Determine the (X, Y) coordinate at the center of the cell enclosing the given text.  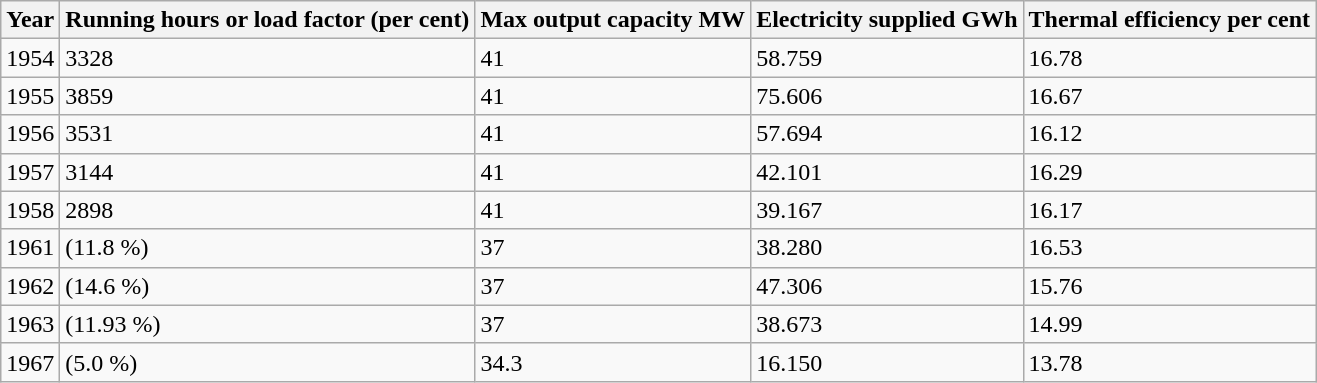
42.101 (887, 172)
Max output capacity MW (613, 20)
16.53 (1170, 248)
16.78 (1170, 58)
47.306 (887, 286)
16.12 (1170, 134)
1967 (30, 362)
Running hours or load factor (per cent) (268, 20)
1954 (30, 58)
Electricity supplied GWh (887, 20)
1961 (30, 248)
57.694 (887, 134)
3531 (268, 134)
(14.6 %) (268, 286)
39.167 (887, 210)
3144 (268, 172)
13.78 (1170, 362)
14.99 (1170, 324)
1963 (30, 324)
38.673 (887, 324)
38.280 (887, 248)
16.17 (1170, 210)
Thermal efficiency per cent (1170, 20)
1956 (30, 134)
34.3 (613, 362)
1955 (30, 96)
3328 (268, 58)
75.606 (887, 96)
(11.93 %) (268, 324)
2898 (268, 210)
(5.0 %) (268, 362)
1962 (30, 286)
1958 (30, 210)
16.67 (1170, 96)
15.76 (1170, 286)
16.29 (1170, 172)
(11.8 %) (268, 248)
16.150 (887, 362)
Year (30, 20)
1957 (30, 172)
58.759 (887, 58)
3859 (268, 96)
